Extract the [X, Y] coordinate from the center of the cell holding the provided text.  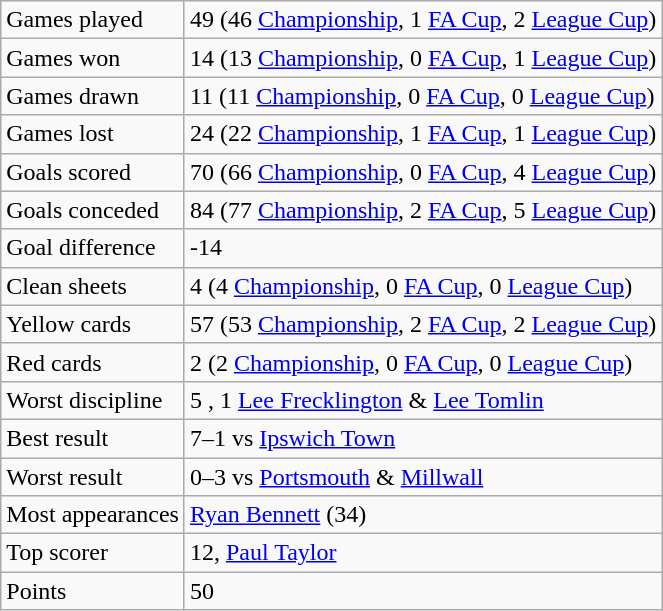
5 , 1 Lee Frecklington & Lee Tomlin [422, 400]
Goals conceded [93, 210]
0–3 vs Portsmouth & Millwall [422, 477]
Clean sheets [93, 286]
-14 [422, 248]
Worst discipline [93, 400]
Games won [93, 58]
Games lost [93, 134]
Goals scored [93, 172]
49 (46 Championship, 1 FA Cup, 2 League Cup) [422, 20]
4 (4 Championship, 0 FA Cup, 0 League Cup) [422, 286]
84 (77 Championship, 2 FA Cup, 5 League Cup) [422, 210]
Worst result [93, 477]
Goal difference [93, 248]
Most appearances [93, 515]
14 (13 Championship, 0 FA Cup, 1 League Cup) [422, 58]
50 [422, 591]
12, Paul Taylor [422, 553]
Yellow cards [93, 324]
Top scorer [93, 553]
Games drawn [93, 96]
Ryan Bennett (34) [422, 515]
11 (11 Championship, 0 FA Cup, 0 League Cup) [422, 96]
Games played [93, 20]
57 (53 Championship, 2 FA Cup, 2 League Cup) [422, 324]
70 (66 Championship, 0 FA Cup, 4 League Cup) [422, 172]
Points [93, 591]
Best result [93, 438]
7–1 vs Ipswich Town [422, 438]
Red cards [93, 362]
24 (22 Championship, 1 FA Cup, 1 League Cup) [422, 134]
2 (2 Championship, 0 FA Cup, 0 League Cup) [422, 362]
